For the text-containing cell, return its midpoint in (x, y) coordinate format. 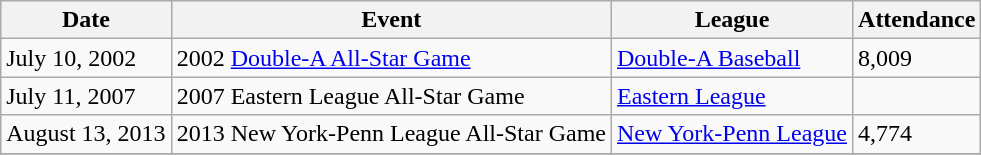
2002 Double-A All-Star Game (391, 58)
July 11, 2007 (86, 96)
August 13, 2013 (86, 134)
2007 Eastern League All-Star Game (391, 96)
League (732, 20)
8,009 (917, 58)
4,774 (917, 134)
Date (86, 20)
Attendance (917, 20)
Double-A Baseball (732, 58)
July 10, 2002 (86, 58)
New York-Penn League (732, 134)
Event (391, 20)
Eastern League (732, 96)
2013 New York-Penn League All-Star Game (391, 134)
